For the text-containing cell, return its midpoint in [x, y] coordinate format. 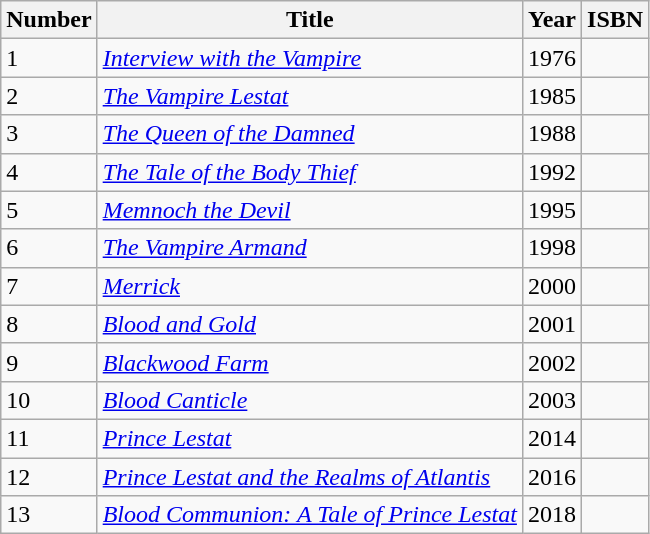
Prince Lestat and the Realms of Atlantis [310, 477]
Interview with the Vampire [310, 58]
3 [49, 134]
Blackwood Farm [310, 362]
10 [49, 400]
4 [49, 172]
2014 [552, 438]
Memnoch the Devil [310, 210]
11 [49, 438]
2018 [552, 515]
5 [49, 210]
2002 [552, 362]
2000 [552, 286]
9 [49, 362]
1995 [552, 210]
The Queen of the Damned [310, 134]
1988 [552, 134]
12 [49, 477]
Blood Canticle [310, 400]
Number [49, 20]
8 [49, 324]
7 [49, 286]
2 [49, 96]
Year [552, 20]
Merrick [310, 286]
The Vampire Lestat [310, 96]
2003 [552, 400]
1 [49, 58]
6 [49, 248]
The Vampire Armand [310, 248]
1985 [552, 96]
1976 [552, 58]
The Tale of the Body Thief [310, 172]
Blood and Gold [310, 324]
1992 [552, 172]
2016 [552, 477]
13 [49, 515]
ISBN [616, 20]
Title [310, 20]
Prince Lestat [310, 438]
Blood Communion: A Tale of Prince Lestat [310, 515]
1998 [552, 248]
2001 [552, 324]
